Detect which cell encompasses the target text, then output its [x, y] center coordinate. 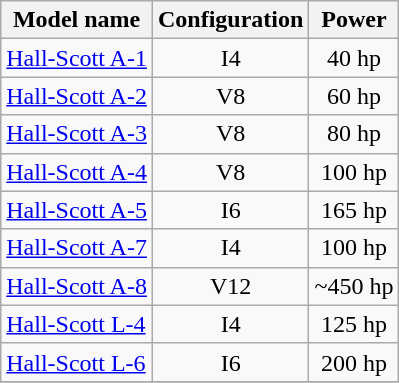
200 hp [354, 362]
125 hp [354, 324]
~450 hp [354, 286]
165 hp [354, 210]
40 hp [354, 58]
Hall-Scott A-3 [77, 134]
60 hp [354, 96]
Power [354, 20]
Model name [77, 20]
Hall-Scott A-4 [77, 172]
Configuration [230, 20]
Hall-Scott A-7 [77, 248]
Hall-Scott A-1 [77, 58]
Hall-Scott A-8 [77, 286]
V12 [230, 286]
Hall-Scott L-6 [77, 362]
80 hp [354, 134]
Hall-Scott A-2 [77, 96]
Hall-Scott A-5 [77, 210]
Hall-Scott L-4 [77, 324]
